Locate the cell with the specified text and output its [X, Y] center coordinate. 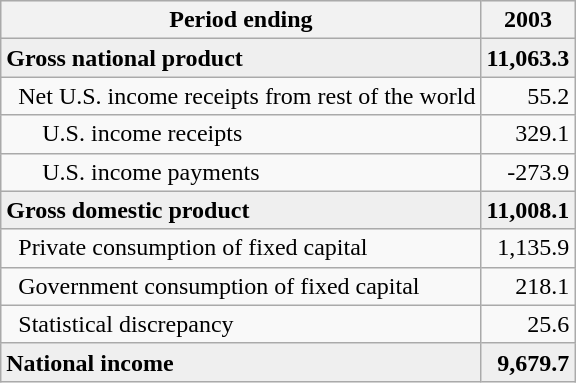
218.1 [528, 286]
9,679.7 [528, 362]
U.S. income receipts [241, 134]
Private consumption of fixed capital [241, 248]
Period ending [241, 20]
Net U.S. income receipts from rest of the world [241, 96]
Gross domestic product [241, 210]
Gross national product [241, 58]
-273.9 [528, 172]
1,135.9 [528, 248]
55.2 [528, 96]
2003 [528, 20]
329.1 [528, 134]
Government consumption of fixed capital [241, 286]
11,008.1 [528, 210]
25.6 [528, 324]
National income [241, 362]
Statistical discrepancy [241, 324]
11,063.3 [528, 58]
U.S. income payments [241, 172]
